Provide the (x, y) coordinate of the cell's center where the given text is located.  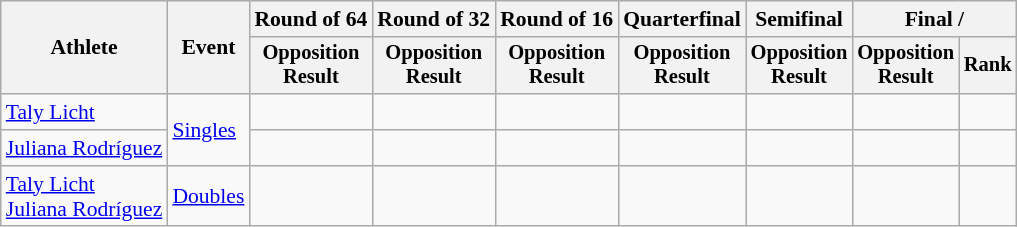
Rank (988, 66)
Singles (208, 130)
Doubles (208, 196)
Semifinal (800, 19)
Taly Licht (84, 112)
Event (208, 48)
Round of 64 (310, 19)
Round of 32 (434, 19)
Quarterfinal (682, 19)
Round of 16 (556, 19)
Taly LichtJuliana Rodríguez (84, 196)
Athlete (84, 48)
Juliana Rodríguez (84, 148)
Final / (934, 19)
